From the cell containing the given text, extract its center point as (x, y) coordinate. 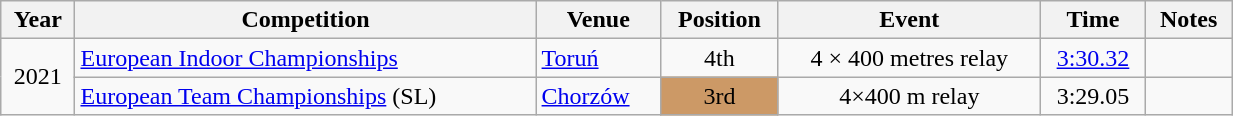
European Indoor Championships (306, 58)
Chorzów (598, 96)
2021 (38, 77)
Venue (598, 20)
Event (909, 20)
Time (1092, 20)
Year (38, 20)
Notes (1189, 20)
3:30.32 (1092, 58)
Competition (306, 20)
Toruń (598, 58)
European Team Championships (SL) (306, 96)
4 × 400 metres relay (909, 58)
Position (719, 20)
4×400 m relay (909, 96)
3rd (719, 96)
3:29.05 (1092, 96)
4th (719, 58)
